Detect which cell encompasses the target text, then output its (X, Y) center coordinate. 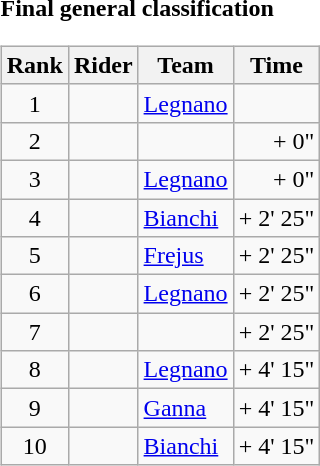
1 (34, 103)
7 (34, 332)
Time (276, 65)
Frejus (186, 256)
4 (34, 217)
8 (34, 370)
Rank (34, 65)
3 (34, 179)
9 (34, 408)
10 (34, 446)
6 (34, 294)
Ganna (186, 408)
Team (186, 65)
5 (34, 256)
2 (34, 141)
Rider (103, 65)
